Return the [x, y] coordinate for the center point of the cell that contains the specified text.  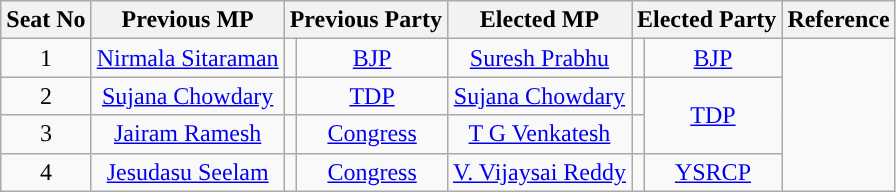
Jesudasu Seelam [188, 172]
1 [46, 58]
Previous Party [366, 20]
Seat No [46, 20]
Nirmala Sitaraman [188, 58]
2 [46, 96]
T G Venkatesh [539, 134]
YSRCP [713, 172]
Jairam Ramesh [188, 134]
Suresh Prabhu [539, 58]
V. Vijaysai Reddy [539, 172]
Elected Party [707, 20]
Elected MP [539, 20]
4 [46, 172]
Reference [838, 20]
3 [46, 134]
Previous MP [188, 20]
